Search for the cell housing the specified text and yield its [x, y] center coordinate. 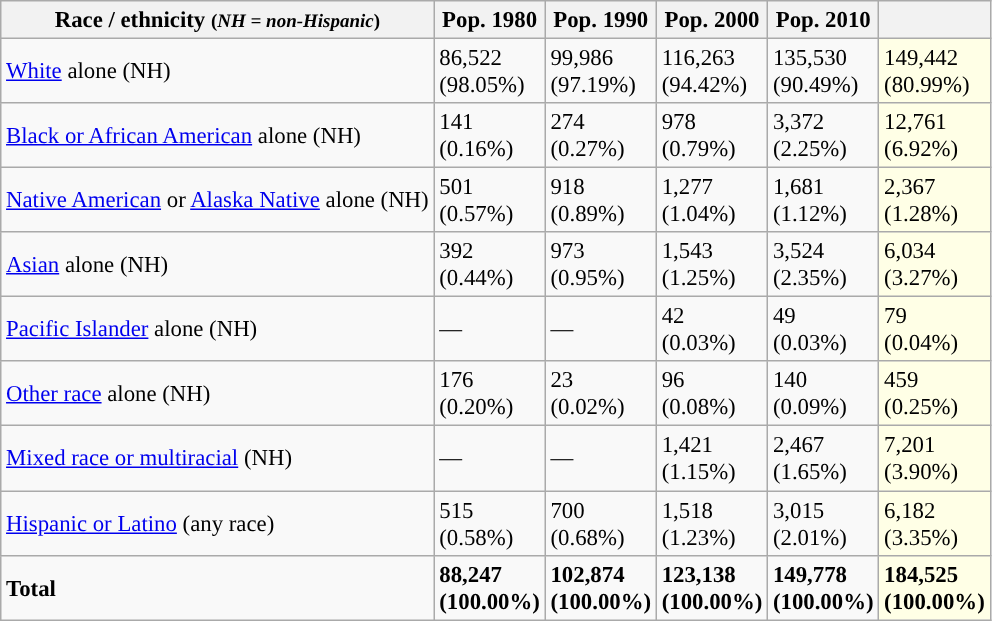
Black or African American alone (NH) [218, 136]
79(0.04%) [934, 330]
Race / ethnicity (NH = non-Hispanic) [218, 20]
Pop. 1980 [490, 20]
123,138(100.00%) [712, 588]
Mixed race or multiracial (NH) [218, 458]
140(0.09%) [824, 394]
1,681(1.12%) [824, 200]
Other race alone (NH) [218, 394]
Pop. 1990 [600, 20]
515(0.58%) [490, 524]
184,525(100.00%) [934, 588]
501(0.57%) [490, 200]
141(0.16%) [490, 136]
88,247(100.00%) [490, 588]
3,372(2.25%) [824, 136]
392(0.44%) [490, 264]
42(0.03%) [712, 330]
3,015(2.01%) [824, 524]
6,034(3.27%) [934, 264]
1,421(1.15%) [712, 458]
Pop. 2010 [824, 20]
973(0.95%) [600, 264]
700(0.68%) [600, 524]
102,874(100.00%) [600, 588]
149,778(100.00%) [824, 588]
Pacific Islander alone (NH) [218, 330]
2,367(1.28%) [934, 200]
918(0.89%) [600, 200]
Asian alone (NH) [218, 264]
86,522(98.05%) [490, 72]
149,442(80.99%) [934, 72]
978(0.79%) [712, 136]
7,201(3.90%) [934, 458]
White alone (NH) [218, 72]
Total [218, 588]
2,467(1.65%) [824, 458]
12,761(6.92%) [934, 136]
116,263(94.42%) [712, 72]
135,530(90.49%) [824, 72]
99,986(97.19%) [600, 72]
1,543(1.25%) [712, 264]
3,524(2.35%) [824, 264]
459(0.25%) [934, 394]
23(0.02%) [600, 394]
274(0.27%) [600, 136]
1,518(1.23%) [712, 524]
1,277(1.04%) [712, 200]
6,182(3.35%) [934, 524]
96(0.08%) [712, 394]
49(0.03%) [824, 330]
176(0.20%) [490, 394]
Pop. 2000 [712, 20]
Native American or Alaska Native alone (NH) [218, 200]
Hispanic or Latino (any race) [218, 524]
